Provide the (X, Y) coordinate of the cell's center where the given text is located.  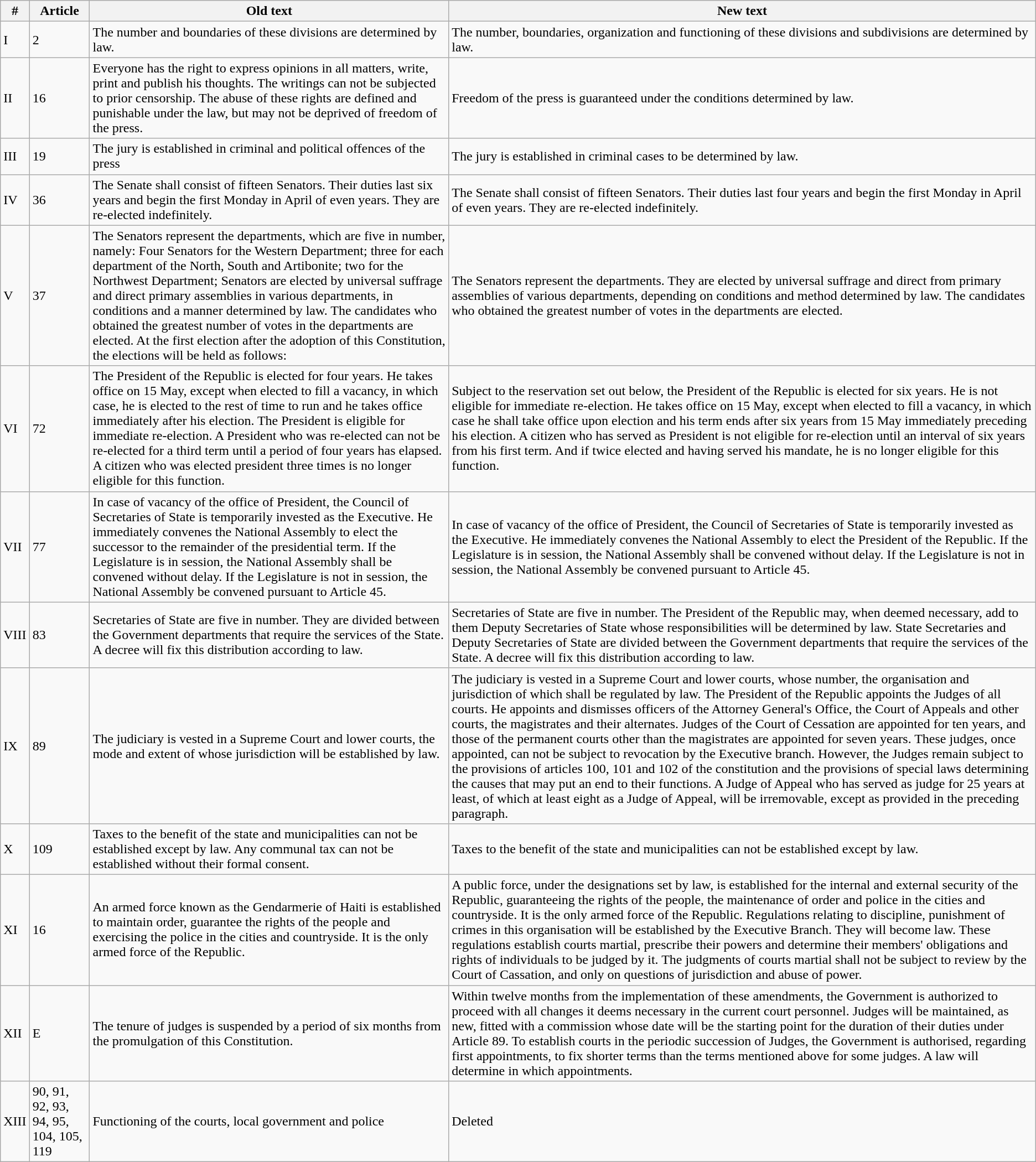
XII (15, 1033)
Functioning of the courts, local government and police (269, 1122)
37 (60, 295)
77 (60, 547)
II (15, 98)
E (60, 1033)
19 (60, 156)
XI (15, 930)
The jury is established in criminal cases to be determined by law. (743, 156)
New text (743, 11)
Freedom of the press is guaranteed under the conditions determined by law. (743, 98)
The jury is established in criminal and political offences of the press (269, 156)
IX (15, 746)
The number, boundaries, organization and functioning of these divisions and subdivisions are determined by law. (743, 40)
X (15, 849)
# (15, 11)
2 (60, 40)
Deleted (743, 1122)
72 (60, 428)
Article (60, 11)
90, 91, 92, 93, 94, 95, 104, 105, 119 (60, 1122)
VII (15, 547)
The tenure of judges is suspended by a period of six months from the promulgation of this Constitution. (269, 1033)
89 (60, 746)
III (15, 156)
Old text (269, 11)
109 (60, 849)
The number and boundaries of these divisions are determined by law. (269, 40)
Taxes to the benefit of the state and municipalities can not be established except by law. (743, 849)
V (15, 295)
IV (15, 200)
83 (60, 635)
VI (15, 428)
The judiciary is vested in a Supreme Court and lower courts, the mode and extent of whose jurisdiction will be established by law. (269, 746)
I (15, 40)
VIII (15, 635)
36 (60, 200)
XIII (15, 1122)
